Return (X, Y) of the center of cell containing provided text 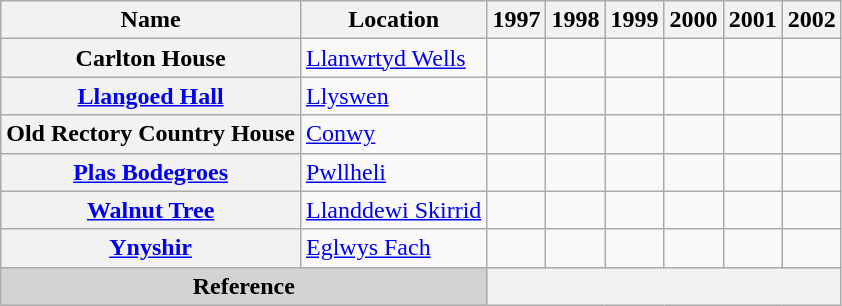
Old Rectory Country House (151, 134)
Llangoed Hall (151, 96)
2000 (694, 20)
2001 (752, 20)
Llanddewi Skirrid (393, 210)
Llyswen (393, 96)
2002 (812, 20)
Conwy (393, 134)
Name (151, 20)
Llanwrtyd Wells (393, 58)
Carlton House (151, 58)
Walnut Tree (151, 210)
Reference (244, 286)
1997 (516, 20)
Pwllheli (393, 172)
Eglwys Fach (393, 248)
Location (393, 20)
Ynyshir (151, 248)
1999 (634, 20)
1998 (576, 20)
Plas Bodegroes (151, 172)
